Identify which cell holds the provided text, then report its (x, y) central coordinate. 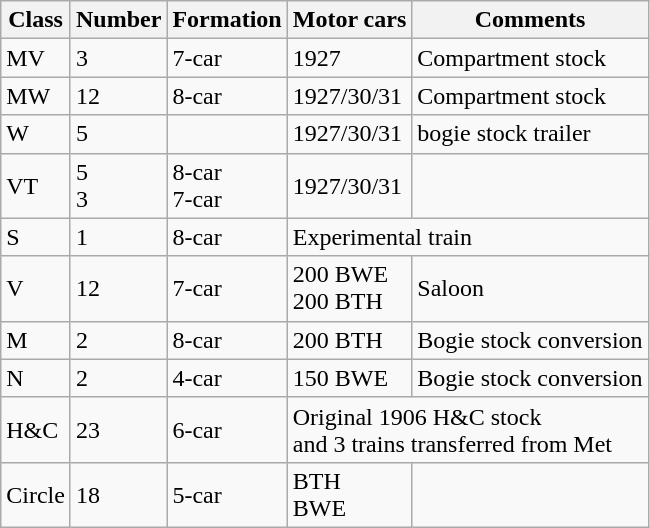
5-car (227, 494)
MV (36, 58)
Original 1906 H&C stock and 3 trains transferred from Met (468, 430)
6-car (227, 430)
VT (36, 186)
MW (36, 96)
4-car (227, 378)
BTHBWE (350, 494)
150 BWE (350, 378)
1 (118, 237)
W (36, 134)
V (36, 288)
5 (118, 134)
18 (118, 494)
M (36, 340)
Motor cars (350, 20)
Circle (36, 494)
3 (118, 58)
Class (36, 20)
H&C (36, 430)
bogie stock trailer (530, 134)
1927 (350, 58)
200 BWE200 BTH (350, 288)
23 (118, 430)
Comments (530, 20)
S (36, 237)
Experimental train (468, 237)
Formation (227, 20)
N (36, 378)
200 BTH (350, 340)
Number (118, 20)
5 3 (118, 186)
Saloon (530, 288)
8-car7-car (227, 186)
